Scan for the cell matching the given text and deliver its [x, y] coordinate at center. 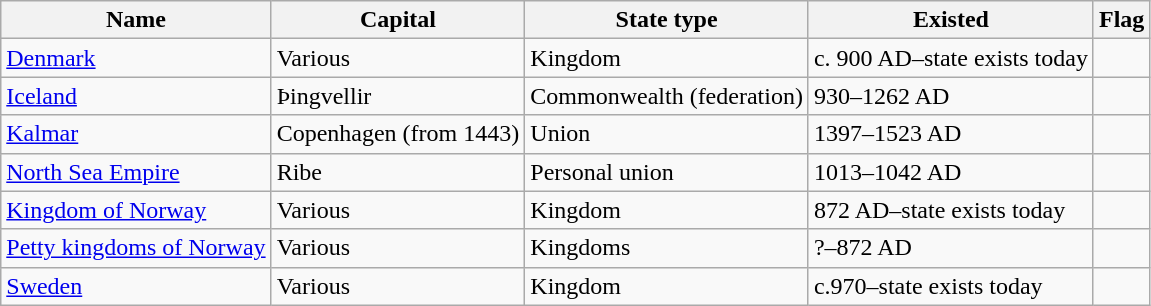
Iceland [136, 96]
Kingdoms [667, 248]
Ribe [398, 172]
Þingvellir [398, 96]
?–872 AD [950, 248]
Sweden [136, 286]
930–1262 AD [950, 96]
c. 900 AD–state exists today [950, 58]
Union [667, 134]
Commonwealth (federation) [667, 96]
c.970–state exists today [950, 286]
872 AD–state exists today [950, 210]
North Sea Empire [136, 172]
1397–1523 AD [950, 134]
Kingdom of Norway [136, 210]
Personal union [667, 172]
Kalmar [136, 134]
Existed [950, 20]
Capital [398, 20]
Denmark [136, 58]
Flag [1121, 20]
1013–1042 AD [950, 172]
Petty kingdoms of Norway [136, 248]
State type [667, 20]
Name [136, 20]
Copenhagen (from 1443) [398, 134]
